Determine the [X, Y] coordinate at the center of the cell enclosing the given text.  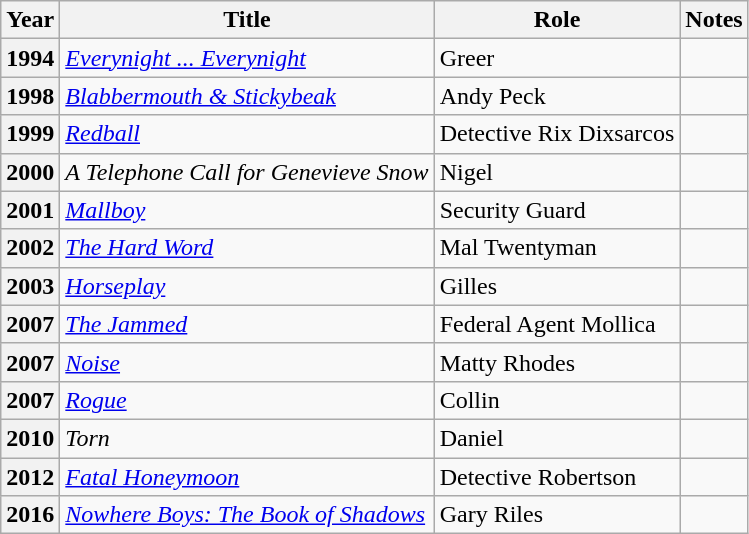
Redball [247, 134]
Matty Rhodes [557, 362]
The Hard Word [247, 248]
Title [247, 20]
Rogue [247, 400]
Fatal Honeymoon [247, 477]
The Jammed [247, 324]
1994 [30, 58]
Noise [247, 362]
Collin [557, 400]
1998 [30, 96]
Detective Robertson [557, 477]
2010 [30, 438]
Everynight ... Everynight [247, 58]
2016 [30, 515]
Andy Peck [557, 96]
Blabbermouth & Stickybeak [247, 96]
Gary Riles [557, 515]
Year [30, 20]
Detective Rix Dixsarcos [557, 134]
1999 [30, 134]
2002 [30, 248]
Nowhere Boys: The Book of Shadows [247, 515]
Role [557, 20]
Torn [247, 438]
Greer [557, 58]
Federal Agent Mollica [557, 324]
Horseplay [247, 286]
Nigel [557, 172]
2000 [30, 172]
Daniel [557, 438]
2003 [30, 286]
Notes [714, 20]
Mal Twentyman [557, 248]
Security Guard [557, 210]
2012 [30, 477]
Mallboy [247, 210]
A Telephone Call for Genevieve Snow [247, 172]
Gilles [557, 286]
2001 [30, 210]
